From the cell containing the given text, extract its center point as (x, y) coordinate. 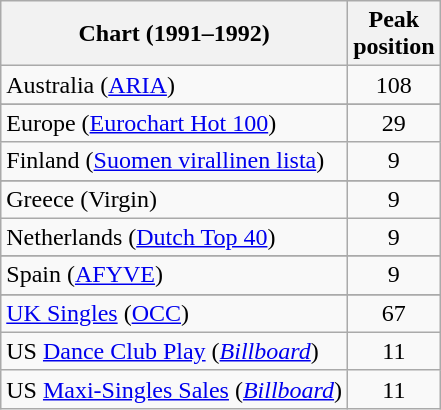
67 (394, 313)
Peakposition (394, 34)
US Maxi-Singles Sales (Billboard) (174, 389)
US Dance Club Play (Billboard) (174, 351)
Europe (Eurochart Hot 100) (174, 123)
Finland (Suomen virallinen lista) (174, 161)
Netherlands (Dutch Top 40) (174, 237)
Australia (ARIA) (174, 85)
UK Singles (OCC) (174, 313)
Spain (AFYVE) (174, 275)
108 (394, 85)
29 (394, 123)
Greece (Virgin) (174, 199)
Chart (1991–1992) (174, 34)
